Pinpoint the cell where the given text exists, returning its (x, y) midpoint coordinate. 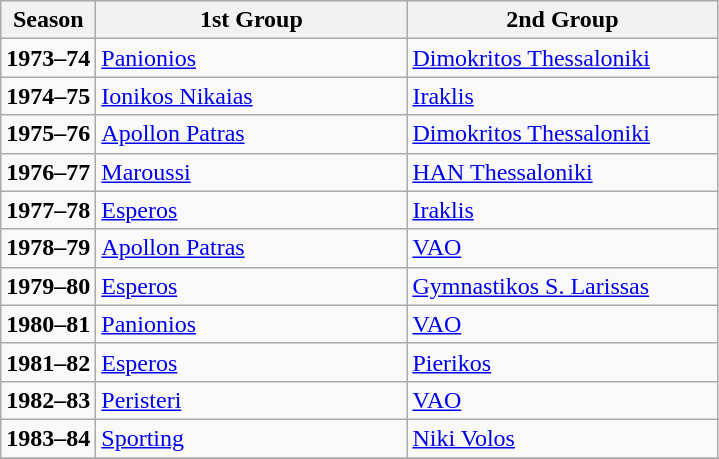
1975–76 (48, 134)
1978–79 (48, 248)
1st Group (252, 20)
1983–84 (48, 438)
1974–75 (48, 96)
Ionikos Nikaias (252, 96)
1982–83 (48, 400)
HAN Thessaloniki (562, 172)
1979–80 (48, 286)
2nd Group (562, 20)
Gymnastikos S. Larissas (562, 286)
1973–74 (48, 58)
1980–81 (48, 324)
Pierikos (562, 362)
1976–77 (48, 172)
Niki Volos (562, 438)
Peristeri (252, 400)
Season (48, 20)
Sporting (252, 438)
1977–78 (48, 210)
Maroussi (252, 172)
1981–82 (48, 362)
